Return (x, y) of the center of cell containing provided text 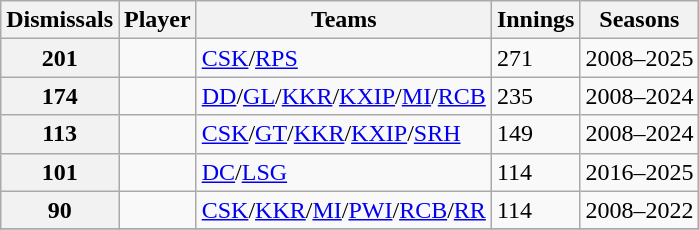
DC/LSG (344, 172)
Teams (344, 20)
Innings (535, 20)
2016–2025 (640, 172)
149 (535, 134)
174 (60, 96)
90 (60, 210)
Player (157, 20)
CSK/KKR/MI/PWI/RCB/RR (344, 210)
271 (535, 58)
101 (60, 172)
CSK/GT/KKR/KXIP/SRH (344, 134)
CSK/RPS (344, 58)
235 (535, 96)
Dismissals (60, 20)
201 (60, 58)
DD/GL/KKR/KXIP/MI/RCB (344, 96)
Seasons (640, 20)
113 (60, 134)
2008–2025 (640, 58)
2008–2022 (640, 210)
